Detect which cell encompasses the target text, then output its (x, y) center coordinate. 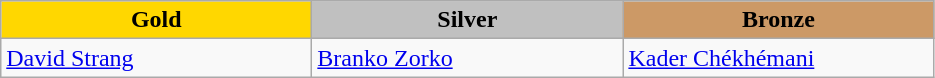
David Strang (156, 58)
Branko Zorko (468, 58)
Gold (156, 20)
Silver (468, 20)
Bronze (778, 20)
Kader Chékhémani (778, 58)
